Find where the given text appears and provide that cell's center as [X, Y] coordinate. 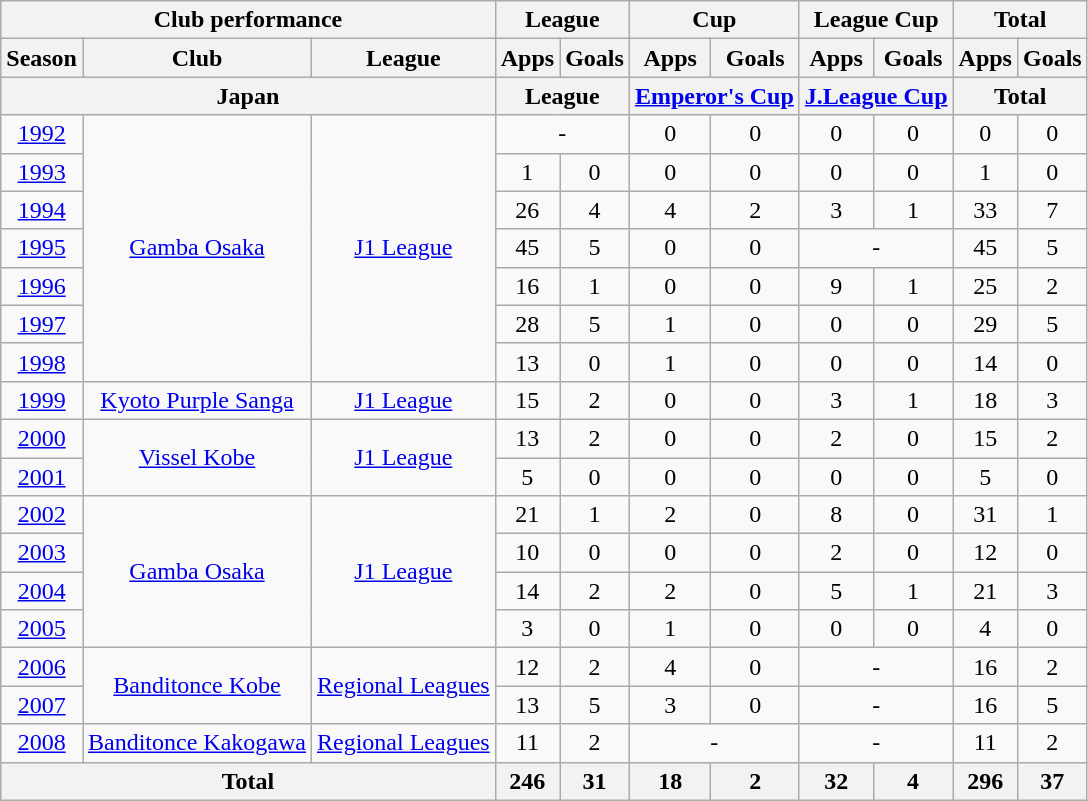
1995 [42, 248]
29 [985, 324]
32 [836, 781]
Banditonce Kakogawa [196, 743]
7 [1052, 210]
246 [527, 781]
2004 [42, 591]
J.League Cup [876, 96]
25 [985, 286]
37 [1052, 781]
28 [527, 324]
1993 [42, 172]
Club [196, 58]
33 [985, 210]
1994 [42, 210]
1999 [42, 400]
Vissel Kobe [196, 457]
2005 [42, 629]
Emperor's Cup [714, 96]
8 [836, 515]
10 [527, 553]
Club performance [248, 20]
2003 [42, 553]
Kyoto Purple Sanga [196, 400]
2006 [42, 667]
1998 [42, 362]
2000 [42, 438]
2001 [42, 477]
1996 [42, 286]
League Cup [876, 20]
2007 [42, 705]
Japan [248, 96]
1997 [42, 324]
Season [42, 58]
Banditonce Kobe [196, 686]
Cup [714, 20]
2008 [42, 743]
296 [985, 781]
1992 [42, 134]
9 [836, 286]
2002 [42, 515]
26 [527, 210]
